Capture the cell that displays the provided text and extract its [x, y] central coordinate. 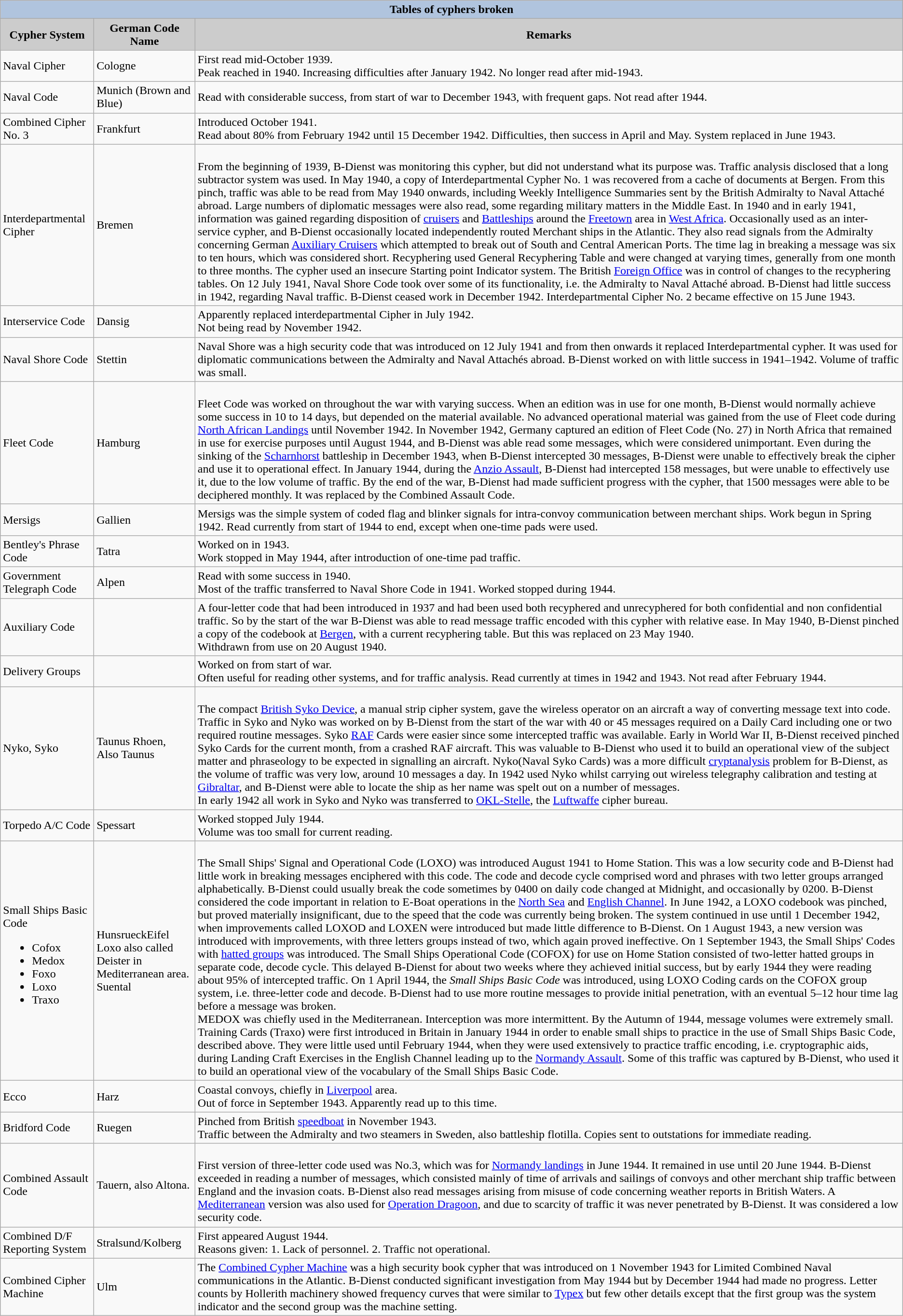
Naval Shore Code [47, 359]
First read mid-October 1939.Peak reached in 1940. Increasing difficulties after January 1942. No longer read after mid-1943. [549, 66]
Frankfurt [145, 128]
Ulm [145, 1287]
Ruegen [145, 1127]
Naval Code [47, 97]
Remarks [549, 35]
Bremen [145, 225]
Auxiliary Code [47, 627]
Interdepartmental Cipher [47, 225]
Spessart [145, 826]
Tauern, also Altona. [145, 1185]
Cologne [145, 66]
Stralsund/Kolberg [145, 1242]
Tables of cyphers broken [451, 10]
Government Telegraph Code [47, 583]
German Code Name [145, 35]
HunsrueckEifelLoxo also called Deister in Mediterranean area.Suental [145, 961]
Apparently replaced interdepartmental Cipher in July 1942.Not being read by November 1942. [549, 321]
Read with considerable success, from start of war to December 1943, with frequent gaps. Not read after 1944. [549, 97]
Ecco [47, 1097]
Nyko, Syko [47, 748]
First appeared August 1944.Reasons given: 1. Lack of personnel. 2. Traffic not operational. [549, 1242]
Dansig [145, 321]
Alpen [145, 583]
Coastal convoys, chiefly in Liverpool area.Out of force in September 1943. Apparently read up to this time. [549, 1097]
Cypher System [47, 35]
Delivery Groups [47, 671]
Harz [145, 1097]
Small Ships Basic CodeCofoxMedoxFoxoLoxoTraxo [47, 961]
Combined Cipher No. 3 [47, 128]
Combined Cipher Machine [47, 1287]
Hamburg [145, 443]
Gallien [145, 520]
Read with some success in 1940.Most of the traffic transferred to Naval Shore Code in 1941. Worked stopped during 1944. [549, 583]
Mersigs [47, 520]
Combined D/F Reporting System [47, 1242]
Naval Cipher [47, 66]
Combined Assault Code [47, 1185]
Bridford Code [47, 1127]
Worked on in 1943.Work stopped in May 1944, after introduction of one-time pad traffic. [549, 551]
Bentley's Phrase Code [47, 551]
Interservice Code [47, 321]
Fleet Code [47, 443]
Tatra [145, 551]
Worked stopped July 1944.Volume was too small for current reading. [549, 826]
Munich (Brown and Blue) [145, 97]
Stettin [145, 359]
Torpedo A/C Code [47, 826]
Taunus Rhoen,Also Taunus [145, 748]
